Scan for the cell matching the given text and deliver its [x, y] coordinate at center. 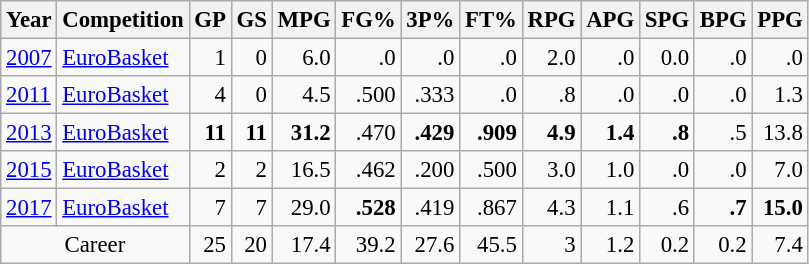
FG% [368, 20]
13.8 [780, 133]
.333 [430, 95]
1.0 [610, 170]
29.0 [304, 208]
.462 [368, 170]
25 [210, 245]
GS [252, 20]
3P% [430, 20]
.909 [492, 133]
17.4 [304, 245]
7.4 [780, 245]
4 [210, 95]
GP [210, 20]
.470 [368, 133]
.5 [722, 133]
SPG [668, 20]
PPG [780, 20]
.867 [492, 208]
.419 [430, 208]
15.0 [780, 208]
FT% [492, 20]
2015 [29, 170]
4.3 [552, 208]
4.5 [304, 95]
2.0 [552, 58]
31.2 [304, 133]
RPG [552, 20]
Career [95, 245]
3.0 [552, 170]
39.2 [368, 245]
6.0 [304, 58]
7.0 [780, 170]
2011 [29, 95]
2013 [29, 133]
4.9 [552, 133]
1.4 [610, 133]
Competition [123, 20]
.200 [430, 170]
20 [252, 245]
27.6 [430, 245]
.7 [722, 208]
.6 [668, 208]
.429 [430, 133]
Year [29, 20]
APG [610, 20]
1 [210, 58]
45.5 [492, 245]
1.2 [610, 245]
16.5 [304, 170]
.528 [368, 208]
3 [552, 245]
MPG [304, 20]
1.1 [610, 208]
BPG [722, 20]
2017 [29, 208]
2007 [29, 58]
1.3 [780, 95]
0.0 [668, 58]
